Scan for the cell matching the given text and deliver its (x, y) coordinate at center. 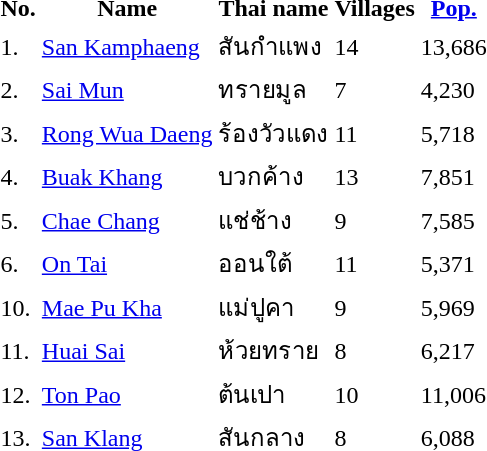
Chae Chang (127, 220)
ทรายมูล (274, 90)
แม่ปูคา (274, 307)
แช่ช้าง (274, 220)
7 (374, 90)
Buak Khang (127, 176)
Huai Sai (127, 350)
San Kamphaeng (127, 46)
ต้นเปา (274, 394)
On Tai (127, 264)
ร้องวัวแดง (274, 133)
สันกำแพง (274, 46)
Sai Mun (127, 90)
13 (374, 176)
10 (374, 394)
14 (374, 46)
Ton Pao (127, 394)
Mae Pu Kha (127, 307)
8 (374, 350)
Rong Wua Daeng (127, 133)
บวกค้าง (274, 176)
ออนใต้ (274, 264)
ห้วยทราย (274, 350)
